Pinpoint the cell where the given text exists, returning its [X, Y] midpoint coordinate. 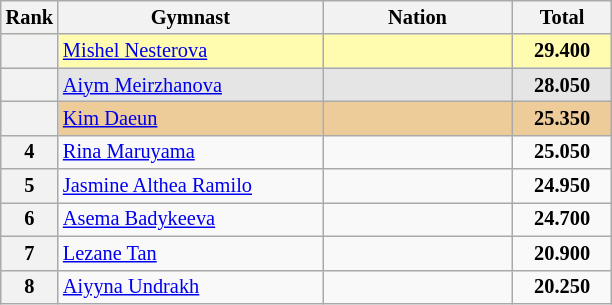
4 [30, 152]
Lezane Tan [190, 253]
Aiym Meirzhanova [190, 85]
24.700 [562, 219]
6 [30, 219]
Rina Maruyama [190, 152]
29.400 [562, 51]
Asema Badykeeva [190, 219]
Mishel Nesterova [190, 51]
20.900 [562, 253]
Kim Daeun [190, 118]
Jasmine Althea Ramilo [190, 186]
Gymnast [190, 17]
25.350 [562, 118]
28.050 [562, 85]
Rank [30, 17]
24.950 [562, 186]
7 [30, 253]
25.050 [562, 152]
Nation [418, 17]
Aiyyna Undrakh [190, 287]
5 [30, 186]
Total [562, 17]
20.250 [562, 287]
8 [30, 287]
